Scan for the cell matching the given text and deliver its (x, y) coordinate at center. 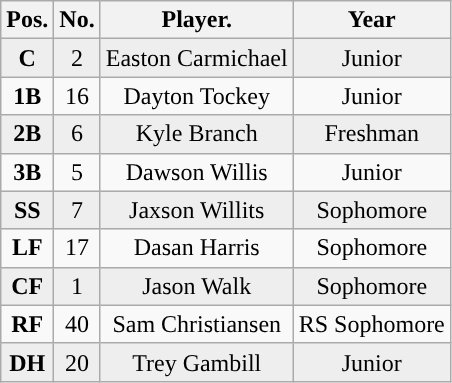
SS (28, 210)
7 (77, 210)
Dasan Harris (196, 248)
5 (77, 172)
40 (77, 324)
RF (28, 324)
C (28, 58)
Jaxson Willits (196, 210)
RS Sophomore (372, 324)
1B (28, 96)
Kyle Branch (196, 134)
2B (28, 134)
Freshman (372, 134)
Easton Carmichael (196, 58)
Player. (196, 20)
17 (77, 248)
DH (28, 362)
Pos. (28, 20)
2 (77, 58)
LF (28, 248)
Year (372, 20)
Sam Christiansen (196, 324)
16 (77, 96)
No. (77, 20)
Jason Walk (196, 286)
Dawson Willis (196, 172)
1 (77, 286)
Trey Gambill (196, 362)
6 (77, 134)
Dayton Tockey (196, 96)
3B (28, 172)
20 (77, 362)
CF (28, 286)
